Capture the cell that displays the provided text and extract its (X, Y) central coordinate. 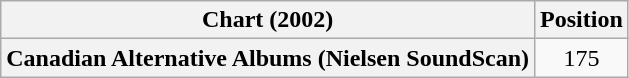
175 (582, 58)
Position (582, 20)
Canadian Alternative Albums (Nielsen SoundScan) (268, 58)
Chart (2002) (268, 20)
